Locate the cell with the specified text and output its [X, Y] center coordinate. 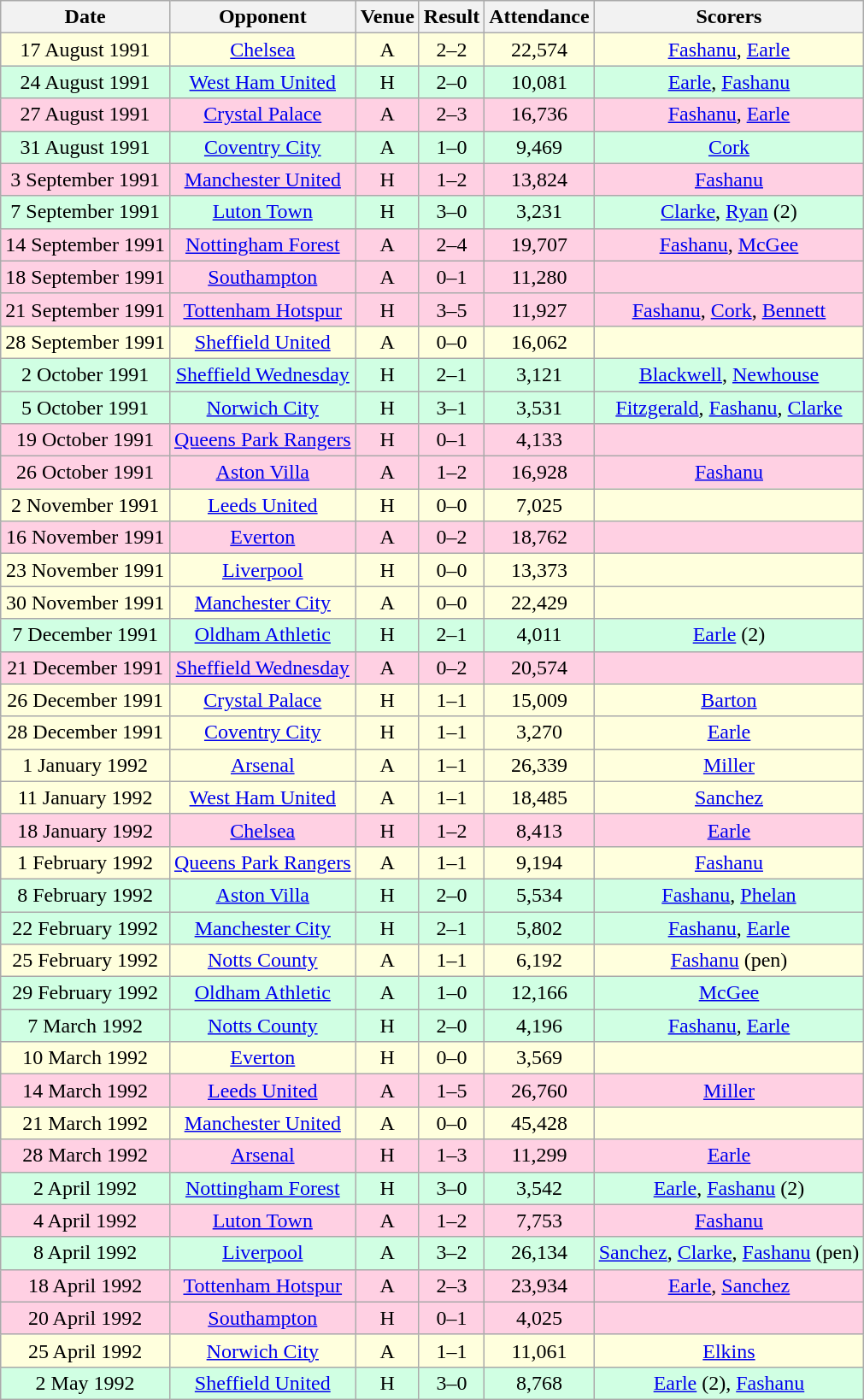
8 February 1992 [85, 895]
7 December 1991 [85, 635]
3 September 1991 [85, 179]
Venue [387, 17]
10 March 1992 [85, 1058]
Blackwell, Newhouse [729, 374]
28 September 1991 [85, 342]
1 February 1992 [85, 862]
3,569 [539, 1058]
Earle (2), Fashanu [729, 1383]
45,428 [539, 1123]
Cork [729, 147]
29 February 1992 [85, 993]
Barton [729, 700]
4,011 [539, 635]
14 March 1992 [85, 1091]
5,534 [539, 895]
20,574 [539, 668]
7,753 [539, 1221]
14 September 1991 [85, 244]
22,429 [539, 603]
11,061 [539, 1350]
26,760 [539, 1091]
18,485 [539, 797]
1 January 1992 [85, 765]
Opponent [262, 17]
22,574 [539, 50]
26,134 [539, 1253]
Fashanu, McGee [729, 244]
18 April 1992 [85, 1285]
Elkins [729, 1350]
4,133 [539, 440]
1–3 [451, 1156]
3–2 [451, 1253]
1–5 [451, 1091]
8,768 [539, 1383]
21 December 1991 [85, 668]
25 February 1992 [85, 961]
24 August 1991 [85, 82]
Clarke, Ryan (2) [729, 212]
8 April 1992 [85, 1253]
4,025 [539, 1318]
2–2 [451, 50]
15,009 [539, 700]
Sanchez [729, 797]
18 September 1991 [85, 277]
19,707 [539, 244]
5,802 [539, 927]
2–4 [451, 244]
11,927 [539, 309]
2 November 1991 [85, 505]
Earle, Sanchez [729, 1285]
9,194 [539, 862]
Result [451, 17]
Fashanu, Phelan [729, 895]
7 September 1991 [85, 212]
7 March 1992 [85, 1026]
16,928 [539, 473]
2 May 1992 [85, 1383]
2 October 1991 [85, 374]
5 October 1991 [85, 408]
7,025 [539, 505]
3,542 [539, 1188]
6,192 [539, 961]
4 April 1992 [85, 1221]
26 October 1991 [85, 473]
23 November 1991 [85, 570]
22 February 1992 [85, 927]
28 December 1991 [85, 732]
26 December 1991 [85, 700]
Earle (2) [729, 635]
Attendance [539, 17]
27 August 1991 [85, 115]
16 November 1991 [85, 538]
18,762 [539, 538]
3,121 [539, 374]
4,196 [539, 1026]
11 January 1992 [85, 797]
31 August 1991 [85, 147]
9,469 [539, 147]
25 April 1992 [85, 1350]
Earle, Fashanu [729, 82]
Fitzgerald, Fashanu, Clarke [729, 408]
3–5 [451, 309]
30 November 1991 [85, 603]
11,299 [539, 1156]
26,339 [539, 765]
2 April 1992 [85, 1188]
19 October 1991 [85, 440]
13,824 [539, 179]
17 August 1991 [85, 50]
10,081 [539, 82]
11,280 [539, 277]
3,531 [539, 408]
Fashanu, Cork, Bennett [729, 309]
16,062 [539, 342]
28 March 1992 [85, 1156]
21 September 1991 [85, 309]
Earle, Fashanu (2) [729, 1188]
21 March 1992 [85, 1123]
Sanchez, Clarke, Fashanu (pen) [729, 1253]
3,231 [539, 212]
18 January 1992 [85, 830]
3,270 [539, 732]
Scorers [729, 17]
16,736 [539, 115]
McGee [729, 993]
8,413 [539, 830]
13,373 [539, 570]
3–1 [451, 408]
23,934 [539, 1285]
12,166 [539, 993]
20 April 1992 [85, 1318]
Fashanu (pen) [729, 961]
Date [85, 17]
